Locate the cell with the specified text and output its [X, Y] center coordinate. 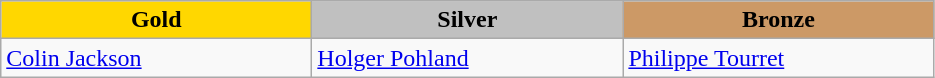
Gold [156, 20]
Silver [468, 20]
Colin Jackson [156, 58]
Holger Pohland [468, 58]
Philippe Tourret [778, 58]
Bronze [778, 20]
